Provide the [X, Y] coordinate of the cell's center where the given text is located.  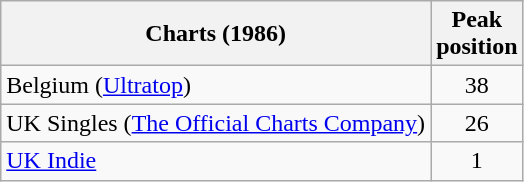
Belgium (Ultratop) [216, 85]
26 [477, 123]
Peakposition [477, 34]
UK Singles (The Official Charts Company) [216, 123]
UK Indie [216, 161]
Charts (1986) [216, 34]
1 [477, 161]
38 [477, 85]
